Provide the [X, Y] coordinate of the cell's center where the given text is located.  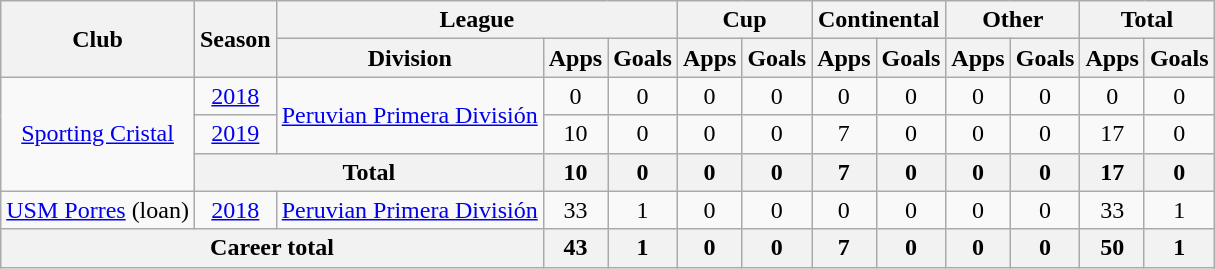
50 [1112, 248]
2019 [235, 134]
Division [410, 58]
Continental [879, 20]
Career total [272, 248]
Sporting Cristal [98, 134]
Club [98, 39]
USM Porres (loan) [98, 210]
Other [1013, 20]
Cup [744, 20]
Season [235, 39]
43 [575, 248]
League [476, 20]
